Provide the [X, Y] coordinate of the cell's center where the given text is located.  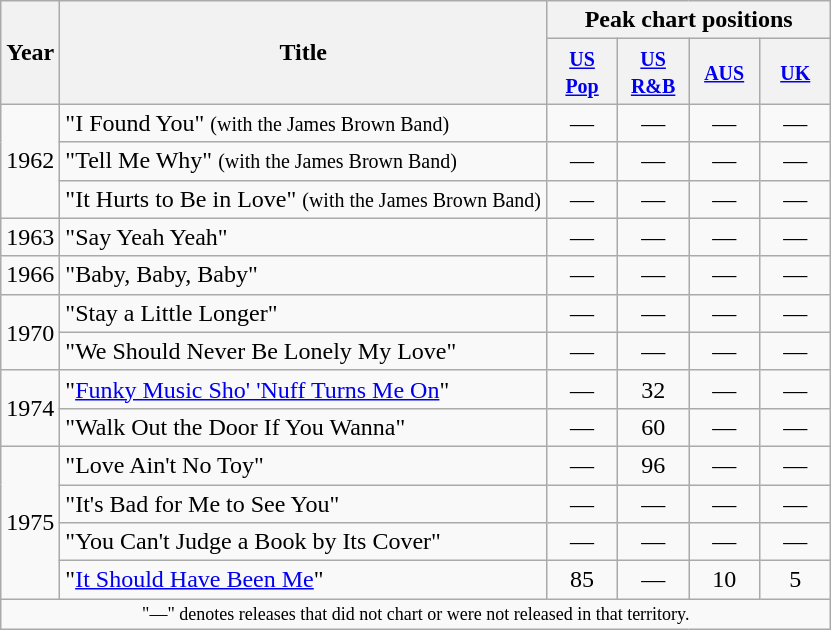
US Pop [582, 72]
Peak chart positions [689, 20]
"Baby, Baby, Baby" [304, 275]
"You Can't Judge a Book by Its Cover" [304, 542]
US R&B [654, 72]
32 [654, 389]
Title [304, 52]
Year [30, 52]
"It's Bad for Me to See You" [304, 503]
"It Hurts to Be in Love" (with the James Brown Band) [304, 199]
"Tell Me Why" (with the James Brown Band) [304, 161]
10 [724, 580]
1962 [30, 161]
"Walk Out the Door If You Wanna" [304, 427]
"It Should Have Been Me" [304, 580]
UK [796, 72]
5 [796, 580]
1966 [30, 275]
AUS [724, 72]
"We Should Never Be Lonely My Love" [304, 351]
60 [654, 427]
96 [654, 465]
85 [582, 580]
"I Found You" (with the James Brown Band) [304, 123]
1963 [30, 237]
"Stay a Little Longer" [304, 313]
1975 [30, 522]
"—" denotes releases that did not chart or were not released in that territory. [416, 614]
1970 [30, 332]
"Say Yeah Yeah" [304, 237]
"Funky Music Sho' 'Nuff Turns Me On" [304, 389]
"Love Ain't No Toy" [304, 465]
1974 [30, 408]
